Search for the cell housing the specified text and yield its (X, Y) center coordinate. 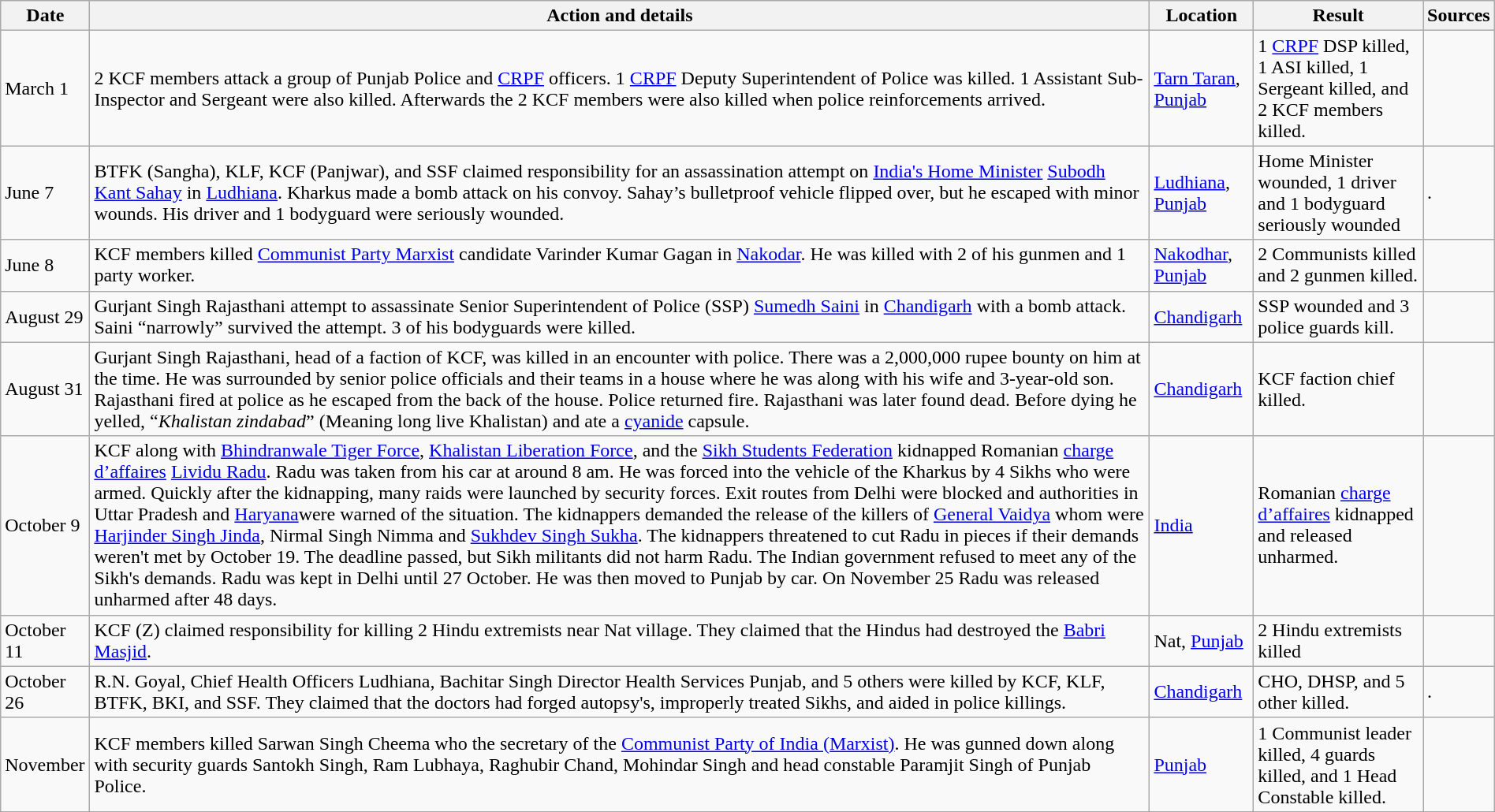
October 26 (46, 692)
2 Communists killed and 2 gunmen killed. (1339, 265)
KCF (Z) claimed responsibility for killing 2 Hindu extremists near Nat village. They claimed that the Hindus had destroyed the Babri Masjid. (620, 640)
India (1202, 525)
Sources (1459, 16)
Tarn Taran, Punjab (1202, 88)
Nat, Punjab (1202, 640)
Nakodhar, Punjab (1202, 265)
Ludhiana, Punjab (1202, 192)
June 7 (46, 192)
Home Minister wounded, 1 driver and 1 bodyguard seriously wounded (1339, 192)
November (46, 765)
Punjab (1202, 765)
March 1 (46, 88)
Location (1202, 16)
1 CRPF DSP killed, 1 ASI killed, 1 Sergeant killed, and 2 KCF members killed. (1339, 88)
KCF faction chief killed. (1339, 389)
Romanian charge d’affaires kidnapped and released unharmed. (1339, 525)
October 9 (46, 525)
1 Communist leader killed, 4 guards killed, and 1 Head Constable killed. (1339, 765)
Action and details (620, 16)
Result (1339, 16)
CHO, DHSP, and 5 other killed. (1339, 692)
June 8 (46, 265)
2 Hindu extremists killed (1339, 640)
August 31 (46, 389)
Date (46, 16)
August 29 (46, 317)
SSP wounded and 3 police guards kill. (1339, 317)
KCF members killed Communist Party Marxist candidate Varinder Kumar Gagan in Nakodar. He was killed with 2 of his gunmen and 1 party worker. (620, 265)
October 11 (46, 640)
